Search for the cell housing the specified text and yield its [x, y] center coordinate. 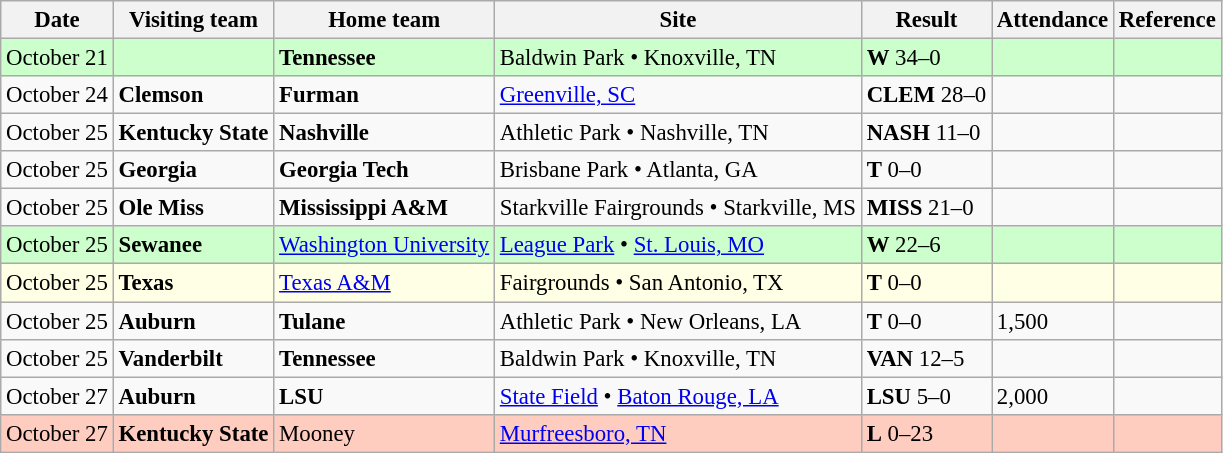
Starkville Fairgrounds • Starkville, MS [678, 208]
L 0–23 [926, 433]
Washington University [384, 245]
NASH 11–0 [926, 133]
Athletic Park • New Orleans, LA [678, 321]
October 21 [57, 58]
Fairgrounds • San Antonio, TX [678, 283]
Athletic Park • Nashville, TN [678, 133]
League Park • St. Louis, MO [678, 245]
CLEM 28–0 [926, 95]
MISS 21–0 [926, 208]
Vanderbilt [194, 358]
LSU 5–0 [926, 396]
LSU [384, 396]
Mississippi A&M [384, 208]
Texas A&M [384, 283]
State Field • Baton Rouge, LA [678, 396]
Nashville [384, 133]
VAN 12–5 [926, 358]
Sewanee [194, 245]
Home team [384, 20]
Mooney [384, 433]
W 22–6 [926, 245]
Brisbane Park • Atlanta, GA [678, 170]
Visiting team [194, 20]
2,000 [1053, 396]
Reference [1167, 20]
Greenville, SC [678, 95]
October 24 [57, 95]
Georgia [194, 170]
Date [57, 20]
1,500 [1053, 321]
W 34–0 [926, 58]
Texas [194, 283]
Murfreesboro, TN [678, 433]
Clemson [194, 95]
Tulane [384, 321]
Furman [384, 95]
Georgia Tech [384, 170]
Result [926, 20]
Ole Miss [194, 208]
Site [678, 20]
Attendance [1053, 20]
